Find where the given text appears and provide that cell's center as (x, y) coordinate. 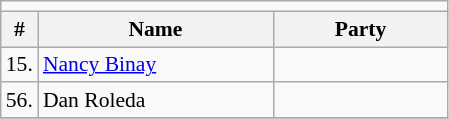
# (20, 29)
56. (20, 101)
15. (20, 65)
Name (156, 29)
Nancy Binay (156, 65)
Party (360, 29)
Dan Roleda (156, 101)
